Pinpoint the cell where the given text exists, returning its (X, Y) midpoint coordinate. 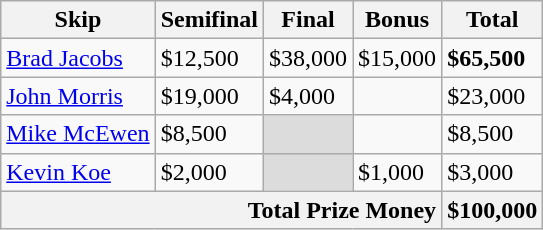
Total (492, 20)
$65,500 (492, 58)
Total Prize Money (222, 210)
Skip (78, 20)
Kevin Koe (78, 172)
Mike McEwen (78, 134)
$12,500 (209, 58)
John Morris (78, 96)
$1,000 (398, 172)
$15,000 (398, 58)
Semifinal (209, 20)
$19,000 (209, 96)
Final (308, 20)
$38,000 (308, 58)
$3,000 (492, 172)
$23,000 (492, 96)
$2,000 (209, 172)
Brad Jacobs (78, 58)
Bonus (398, 20)
$4,000 (308, 96)
$100,000 (492, 210)
